Locate the cell with the specified text and output its [X, Y] center coordinate. 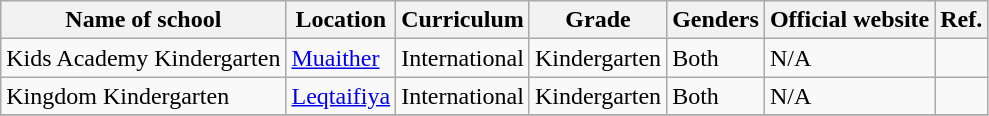
Location [341, 20]
Official website [849, 20]
Kingdom Kindergarten [144, 96]
Leqtaifiya [341, 96]
Curriculum [463, 20]
Kids Academy Kindergarten [144, 58]
Grade [598, 20]
Genders [716, 20]
Name of school [144, 20]
Muaither [341, 58]
Ref. [962, 20]
